Scan for the cell matching the given text and deliver its [X, Y] coordinate at center. 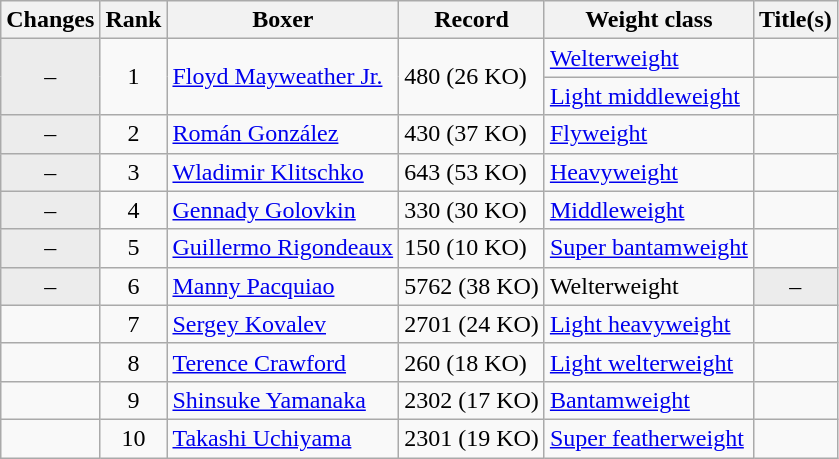
330 (30 KO) [472, 210]
Román González [283, 134]
Wladimir Klitschko [283, 172]
150 (10 KO) [472, 248]
9 [134, 400]
2 [134, 134]
480 (26 KO) [472, 77]
Super featherweight [648, 438]
6 [134, 286]
Bantamweight [648, 400]
Rank [134, 20]
Super bantamweight [648, 248]
Record [472, 20]
5762 (38 KO) [472, 286]
Light welterweight [648, 362]
Floyd Mayweather Jr. [283, 77]
3 [134, 172]
Manny Pacquiao [283, 286]
430 (37 KO) [472, 134]
8 [134, 362]
Gennady Golovkin [283, 210]
Sergey Kovalev [283, 324]
Weight class [648, 20]
Title(s) [795, 20]
260 (18 KO) [472, 362]
Light heavyweight [648, 324]
2301 (19 KO) [472, 438]
1 [134, 77]
Takashi Uchiyama [283, 438]
Heavyweight [648, 172]
Shinsuke Yamanaka [283, 400]
4 [134, 210]
10 [134, 438]
Guillermo Rigondeaux [283, 248]
2302 (17 KO) [472, 400]
Middleweight [648, 210]
Flyweight [648, 134]
643 (53 KO) [472, 172]
Changes [50, 20]
Light middleweight [648, 96]
5 [134, 248]
Terence Crawford [283, 362]
2701 (24 KO) [472, 324]
7 [134, 324]
Boxer [283, 20]
